Locate the cell with the specified text and output its [X, Y] center coordinate. 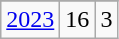
16 [78, 20]
2023 [30, 20]
3 [106, 20]
